Pinpoint the cell where the given text exists, returning its (X, Y) midpoint coordinate. 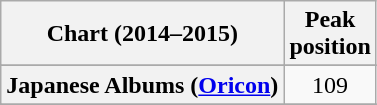
Japanese Albums (Oricon) (142, 85)
Peakposition (330, 34)
109 (330, 85)
Chart (2014–2015) (142, 34)
